Return the (X, Y) coordinate for the center point of the cell that contains the specified text.  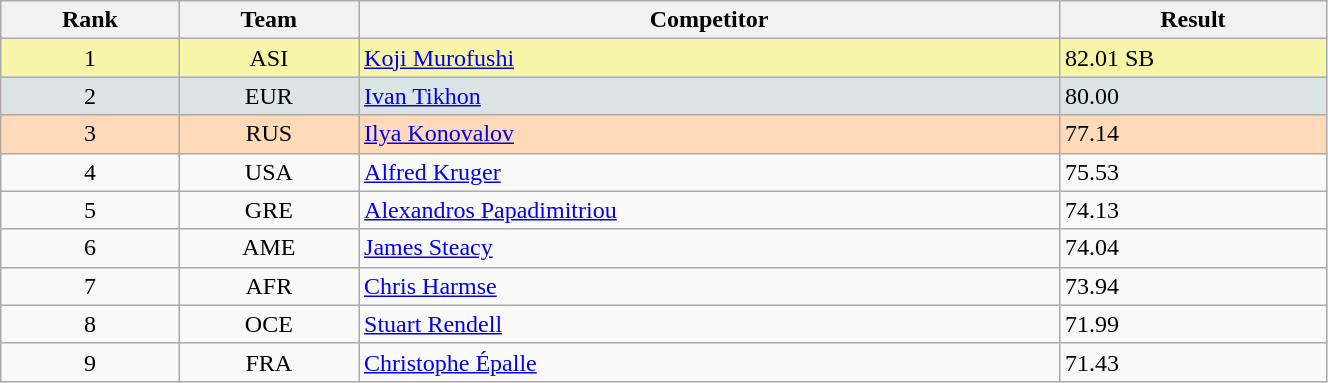
OCE (268, 324)
Koji Murofushi (710, 58)
Alfred Kruger (710, 172)
Ilya Konovalov (710, 134)
8 (90, 324)
77.14 (1192, 134)
AME (268, 248)
74.13 (1192, 210)
71.99 (1192, 324)
Ivan Tikhon (710, 96)
James Steacy (710, 248)
74.04 (1192, 248)
Stuart Rendell (710, 324)
Team (268, 20)
EUR (268, 96)
1 (90, 58)
71.43 (1192, 362)
82.01 SB (1192, 58)
5 (90, 210)
Alexandros Papadimitriou (710, 210)
6 (90, 248)
USA (268, 172)
Chris Harmse (710, 286)
Christophe Épalle (710, 362)
4 (90, 172)
3 (90, 134)
73.94 (1192, 286)
7 (90, 286)
2 (90, 96)
Rank (90, 20)
80.00 (1192, 96)
GRE (268, 210)
AFR (268, 286)
Result (1192, 20)
FRA (268, 362)
75.53 (1192, 172)
Competitor (710, 20)
9 (90, 362)
RUS (268, 134)
ASI (268, 58)
